Detect which cell encompasses the target text, then output its [X, Y] center coordinate. 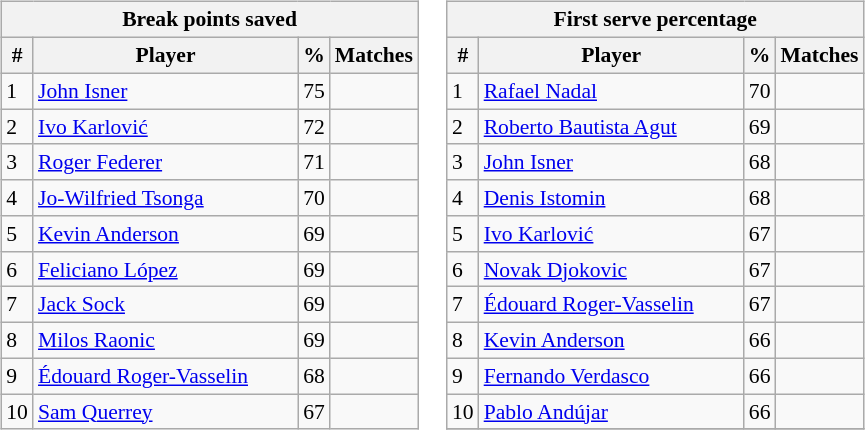
Feliciano López [166, 269]
Sam Querrey [166, 412]
Jack Sock [166, 305]
75 [314, 91]
71 [314, 162]
Break points saved [210, 20]
Roger Federer [166, 162]
Novak Djokovic [612, 269]
72 [314, 127]
Roberto Bautista Agut [612, 127]
Fernando Verdasco [612, 376]
Milos Raonic [166, 340]
Denis Istomin [612, 198]
Jo-Wilfried Tsonga [166, 198]
First serve percentage [656, 20]
Rafael Nadal [612, 91]
Pablo Andújar [612, 412]
